From the cell containing the given text, extract its center point as (x, y) coordinate. 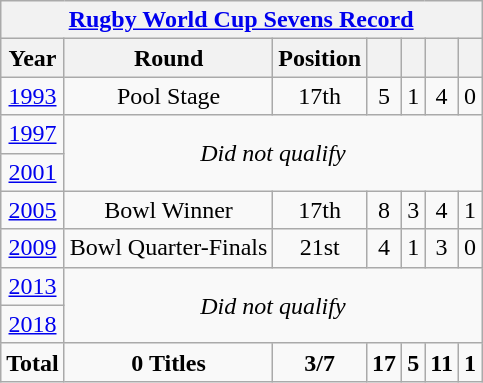
21st (320, 248)
Rugby World Cup Sevens Record (242, 20)
2013 (33, 286)
1993 (33, 96)
2009 (33, 248)
2005 (33, 210)
0 Titles (168, 362)
Position (320, 58)
Total (33, 362)
Bowl Quarter-Finals (168, 248)
1997 (33, 134)
17 (384, 362)
Pool Stage (168, 96)
2001 (33, 172)
2018 (33, 324)
Bowl Winner (168, 210)
3/7 (320, 362)
Year (33, 58)
11 (442, 362)
Round (168, 58)
8 (384, 210)
